Search for the cell housing the specified text and yield its (x, y) center coordinate. 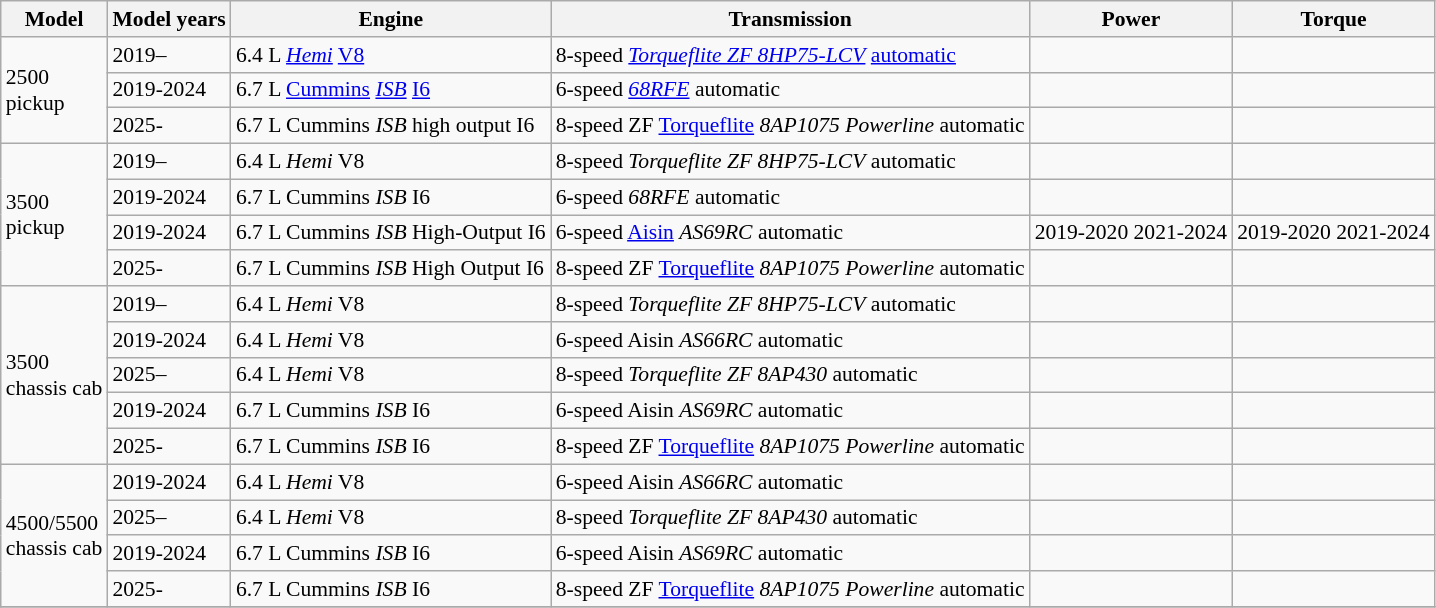
6.7 L Cummins ISB High-Output I6 (391, 233)
Transmission (790, 19)
Model (54, 19)
6.7 L Cummins ISB High Output I6 (391, 269)
Power (1132, 19)
Torque (1334, 19)
2500pickup (54, 90)
3500chassis cab (54, 375)
Model years (168, 19)
6.7 L Cummins ISB high output I6 (391, 126)
4500/5500chassis cab (54, 535)
Engine (391, 19)
3500pickup (54, 215)
